Provide the [X, Y] coordinate of the cell's center where the given text is located.  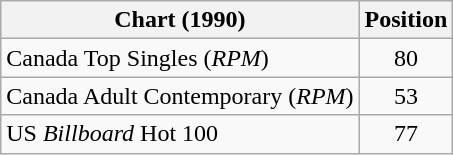
80 [406, 58]
Canada Top Singles (RPM) [180, 58]
77 [406, 134]
US Billboard Hot 100 [180, 134]
Chart (1990) [180, 20]
Canada Adult Contemporary (RPM) [180, 96]
53 [406, 96]
Position [406, 20]
